Locate the cell with the specified text and output its [x, y] center coordinate. 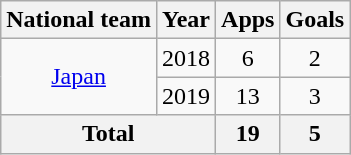
6 [248, 58]
2018 [186, 58]
5 [315, 134]
National team [79, 20]
Year [186, 20]
13 [248, 96]
2019 [186, 96]
2 [315, 58]
19 [248, 134]
Goals [315, 20]
Japan [79, 77]
Apps [248, 20]
Total [108, 134]
3 [315, 96]
